Capture the cell that displays the provided text and extract its [x, y] central coordinate. 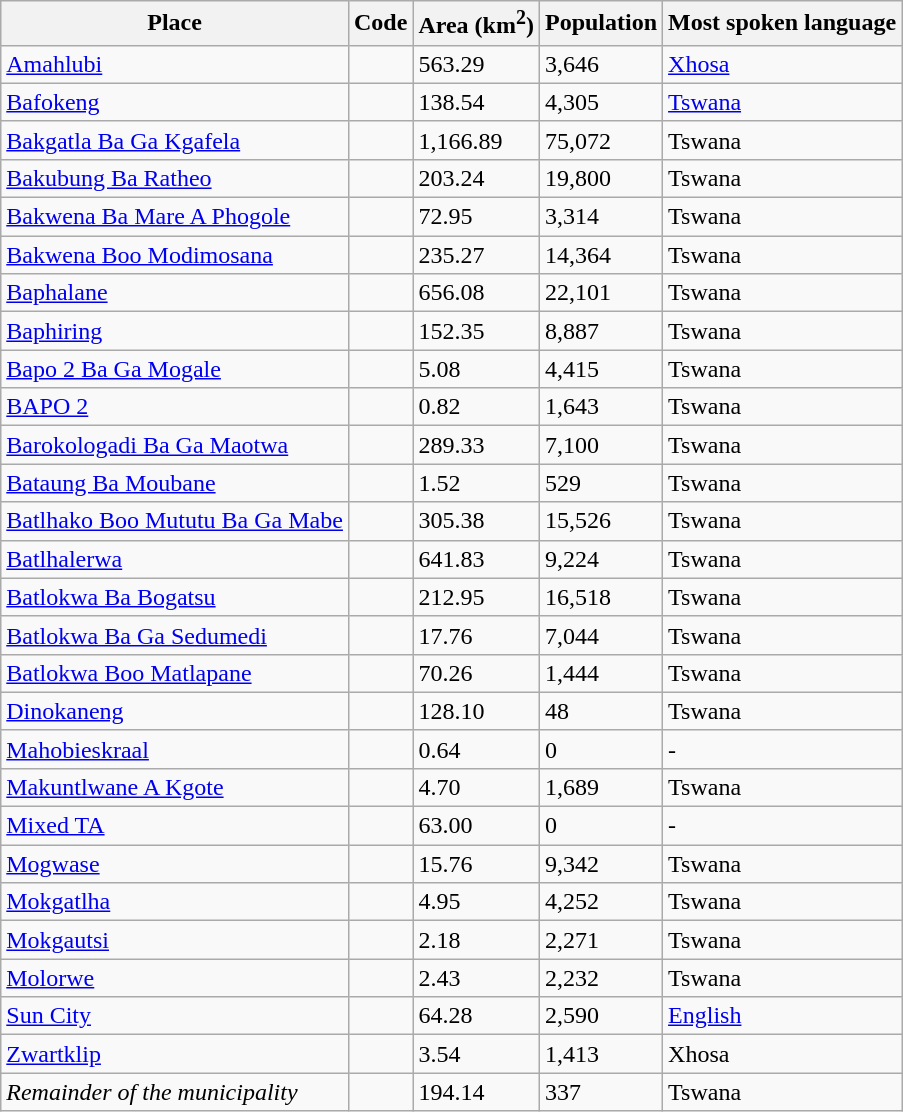
Bakwena Boo Modimosana [175, 255]
Barokologadi Ba Ga Maotwa [175, 445]
Makuntlwane A Kgote [175, 787]
0.64 [476, 749]
63.00 [476, 826]
17.76 [476, 635]
Place [175, 24]
14,364 [600, 255]
138.54 [476, 102]
19,800 [600, 178]
2.18 [476, 940]
64.28 [476, 1016]
Bapo 2 Ba Ga Mogale [175, 369]
75,072 [600, 140]
Bafokeng [175, 102]
Area (km2) [476, 24]
3,314 [600, 217]
7,100 [600, 445]
72.95 [476, 217]
Baphiring [175, 331]
4,415 [600, 369]
152.35 [476, 331]
Batlhako Boo Mututu Ba Ga Mabe [175, 521]
BAPO 2 [175, 407]
Remainder of the municipality [175, 1092]
Bataung Ba Moubane [175, 483]
9,224 [600, 559]
Sun City [175, 1016]
289.33 [476, 445]
Bakwena Ba Mare A Phogole [175, 217]
203.24 [476, 178]
48 [600, 711]
Bakubung Ba Ratheo [175, 178]
128.10 [476, 711]
5.08 [476, 369]
529 [600, 483]
16,518 [600, 597]
Mokgautsi [175, 940]
Zwartklip [175, 1054]
Batlhalerwa [175, 559]
235.27 [476, 255]
Most spoken language [782, 24]
2,590 [600, 1016]
Bakgatla Ba Ga Kgafela [175, 140]
Batlokwa Ba Ga Sedumedi [175, 635]
Population [600, 24]
Dinokaneng [175, 711]
656.08 [476, 293]
1,413 [600, 1054]
15.76 [476, 864]
1.52 [476, 483]
641.83 [476, 559]
1,166.89 [476, 140]
2,232 [600, 978]
2,271 [600, 940]
8,887 [600, 331]
Code [380, 24]
Amahlubi [175, 64]
194.14 [476, 1092]
3,646 [600, 64]
Baphalane [175, 293]
English [782, 1016]
Mahobieskraal [175, 749]
0.82 [476, 407]
3.54 [476, 1054]
563.29 [476, 64]
1,643 [600, 407]
15,526 [600, 521]
Mogwase [175, 864]
7,044 [600, 635]
4,252 [600, 902]
4.95 [476, 902]
70.26 [476, 673]
Batlokwa Boo Matlapane [175, 673]
22,101 [600, 293]
4.70 [476, 787]
4,305 [600, 102]
Mokgatlha [175, 902]
337 [600, 1092]
Batlokwa Ba Bogatsu [175, 597]
9,342 [600, 864]
Molorwe [175, 978]
1,689 [600, 787]
212.95 [476, 597]
1,444 [600, 673]
2.43 [476, 978]
305.38 [476, 521]
Mixed TA [175, 826]
